Locate the cell with the specified text and output its (x, y) center coordinate. 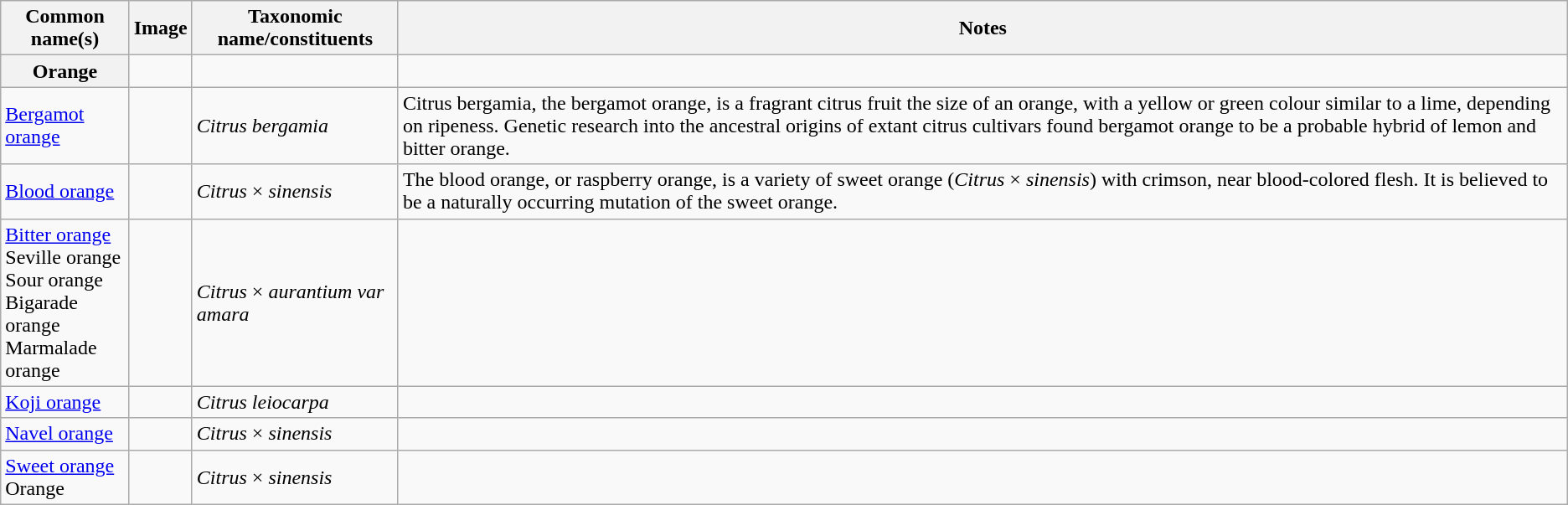
Sweet orangeOrange (65, 477)
Bitter orangeSeville orangeSour orangeBigarade orangeMarmalade orange (65, 302)
Koji orange (65, 402)
Navel orange (65, 434)
Taxonomicname/constituents (295, 28)
Citrus bergamia (295, 126)
Bergamot orange (65, 126)
Image (161, 28)
Orange (65, 71)
Commonname(s) (65, 28)
Citrus leiocarpa (295, 402)
Notes (983, 28)
Citrus × aurantium var amara (295, 302)
Blood orange (65, 191)
